Extract the [X, Y] coordinate from the center of the cell holding the provided text.  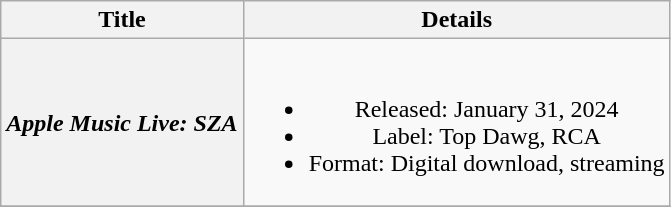
Released: January 31, 2024Label: Top Dawg, RCAFormat: Digital download, streaming [456, 122]
Apple Music Live: SZA [122, 122]
Details [456, 20]
Title [122, 20]
